Return the (x, y) coordinate for the center point of the cell that contains the specified text.  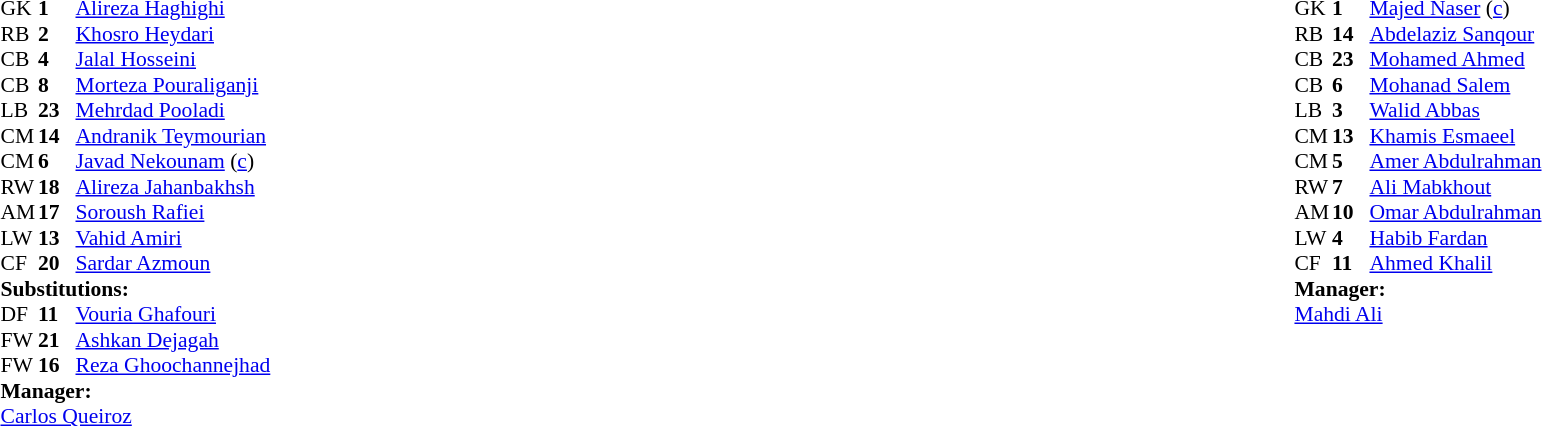
Mohamed Ahmed (1455, 59)
21 (57, 340)
Jalal Hosseini (174, 59)
Abdelaziz Sanqour (1455, 34)
5 (1351, 161)
2 (57, 34)
Soroush Rafiei (174, 213)
18 (57, 187)
16 (57, 365)
Andranik Teymourian (174, 136)
10 (1351, 213)
Amer Abdulrahman (1455, 161)
Javad Nekounam (c) (174, 161)
Habib Fardan (1455, 238)
Mahdi Ali (1418, 315)
Substitutions: (135, 289)
Vahid Amiri (174, 238)
Sardar Azmoun (174, 263)
Omar Abdulrahman (1455, 213)
Khamis Esmaeel (1455, 136)
17 (57, 213)
8 (57, 85)
7 (1351, 187)
Ashkan Dejagah (174, 340)
Vouria Ghafouri (174, 315)
20 (57, 263)
DF (19, 315)
Mohanad Salem (1455, 85)
Mehrdad Pooladi (174, 111)
Walid Abbas (1455, 111)
Alireza Jahanbakhsh (174, 187)
Khosro Heydari (174, 34)
Morteza Pouraliganji (174, 85)
Ahmed Khalil (1455, 263)
3 (1351, 111)
Ali Mabkhout (1455, 187)
Reza Ghoochannejhad (174, 365)
